Pinpoint the cell where the given text exists, returning its [x, y] midpoint coordinate. 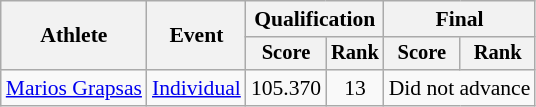
13 [355, 88]
Final [460, 19]
Did not advance [460, 88]
Athlete [74, 36]
Event [196, 36]
Individual [196, 88]
Marios Grapsas [74, 88]
Qualification [315, 19]
105.370 [286, 88]
